For the text-containing cell, return its midpoint in (x, y) coordinate format. 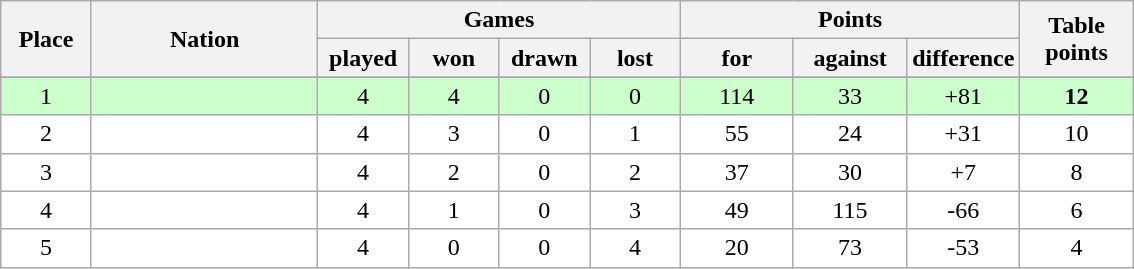
20 (736, 248)
Points (850, 20)
114 (736, 96)
73 (850, 248)
drawn (544, 58)
+31 (964, 134)
Nation (204, 39)
8 (1076, 172)
lost (636, 58)
won (454, 58)
24 (850, 134)
-53 (964, 248)
37 (736, 172)
49 (736, 210)
against (850, 58)
Place (46, 39)
+7 (964, 172)
6 (1076, 210)
Tablepoints (1076, 39)
5 (46, 248)
for (736, 58)
115 (850, 210)
+81 (964, 96)
33 (850, 96)
12 (1076, 96)
30 (850, 172)
played (364, 58)
Games (499, 20)
difference (964, 58)
-66 (964, 210)
10 (1076, 134)
55 (736, 134)
